Pinpoint the cell where the given text exists, returning its [X, Y] midpoint coordinate. 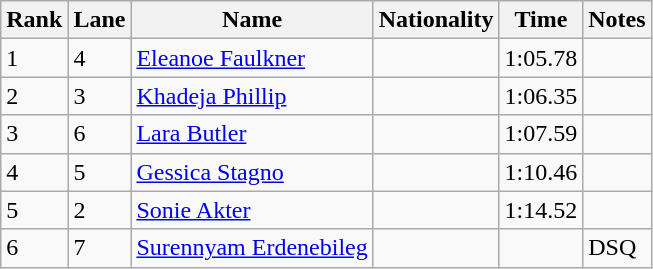
1:06.35 [541, 96]
DSQ [617, 248]
Notes [617, 20]
Surennyam Erdenebileg [252, 248]
1:14.52 [541, 210]
Sonie Akter [252, 210]
7 [100, 248]
Lane [100, 20]
Lara Butler [252, 134]
Eleanoe Faulkner [252, 58]
Nationality [436, 20]
1:05.78 [541, 58]
1:07.59 [541, 134]
Khadeja Phillip [252, 96]
1 [34, 58]
Rank [34, 20]
Time [541, 20]
Gessica Stagno [252, 172]
Name [252, 20]
1:10.46 [541, 172]
